Identify which cell holds the provided text, then report its (x, y) central coordinate. 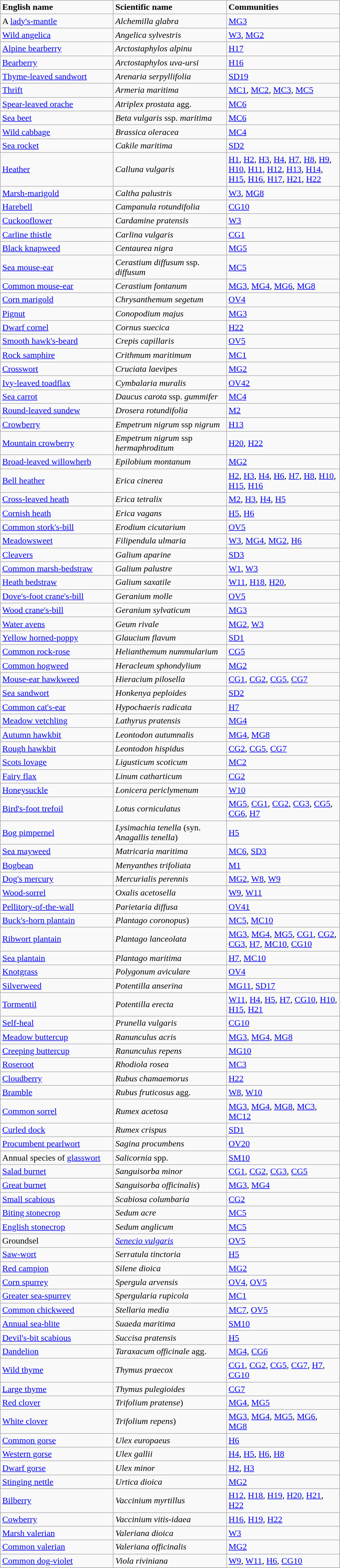
Campanula rotundifolia (170, 207)
Meadowsweet (57, 541)
Spergularia rupicola (170, 1296)
Red campion (57, 1268)
MG3, MG4, MG6, MG8 (283, 286)
Ranunculus acris (170, 1037)
Geranium sylvaticum (170, 610)
W3, MG4, MG2, H6 (283, 541)
Black knapweed (57, 248)
OV20 (283, 1144)
Common valerian (57, 1547)
Harebell (57, 207)
Galium aparine (170, 555)
Menyanthes trifoliata (170, 865)
MG5, CG1, CG2, CG3, CG5, CG6, H7 (283, 809)
Calluna vulgaris (170, 169)
MG4, CG6 (283, 1351)
Vaccinium myrtillus (170, 1501)
White clover (57, 1421)
Stellaria media (170, 1310)
Heracleum sphondylium (170, 665)
Cloudberry (57, 1078)
Groundsel (57, 1241)
H17 (283, 49)
Biting stonecrop (57, 1213)
Autumn hawkbit (57, 735)
MG4, MG5 (283, 1403)
H16, H19, H22 (283, 1519)
Brassica oleracea (170, 132)
Trifolium repens) (170, 1421)
Arenaria serpyllifolia (170, 76)
Saw-wort (57, 1254)
Sea carrot (57, 396)
Prunella vulgaris (170, 1023)
Carlina vulgaris (170, 235)
MG4, MG8 (283, 735)
Cerastium diffusum ssp. diffusum (170, 267)
Ulex minor (170, 1468)
Common cat's-ear (57, 707)
Great burnet (57, 1185)
Scientific name (170, 7)
Hieracium pilosella (170, 679)
Sagina procumbens (170, 1144)
Heather (57, 169)
MG11, SD17 (283, 986)
Rough hawkbit (57, 749)
SD19 (283, 76)
CG1 (283, 235)
Water avens (57, 624)
Meadow vetchling (57, 721)
Thymus praecox (170, 1370)
Cruciata laevipes (170, 369)
Common stork's-bill (57, 527)
Sea sandwort (57, 693)
Sanguisorba minor (170, 1172)
MG3, MG4, MG5, MG6, MG8 (283, 1421)
Cowberry (57, 1519)
H2, H3 (283, 1468)
Procumbent pearlwort (57, 1144)
Filipendula ulmaria (170, 541)
Thrift (57, 90)
Empetrum nigrum ssp hermaphroditum (170, 443)
MC5, MC10 (283, 921)
Cross-leaved heath (57, 499)
Centaurea nigra (170, 248)
Sedum anglicum (170, 1227)
Cornus suecica (170, 327)
Plantago coronopus) (170, 921)
Bearberry (57, 63)
Common sorrel (57, 1111)
Rubus fruticosus agg. (170, 1092)
Leontodon autumnalis (170, 735)
Annual sea-blite (57, 1324)
Hypochaeris radicata (170, 707)
Ribwort plantain (57, 939)
Erica cinerea (170, 481)
Galium palustre (170, 568)
CG7 (283, 1389)
Erica vagans (170, 513)
Marsh valerian (57, 1533)
Daucus carota ssp. gummifer (170, 396)
Angelica sylvestris (170, 35)
H1, H2, H3, H4, H7, H8, H9, H10, H11, H12, H13, H14, H15, H16, H17, H21, H22 (283, 169)
MG3, MG4 (283, 1185)
English stonecrop (57, 1227)
Crepis capillaris (170, 341)
Common dog-violet (57, 1561)
Spear-leaved orache (57, 104)
Lysimachia tenella (syn. Anagallis tenella) (170, 832)
Tormentil (57, 1005)
MC7, OV5 (283, 1310)
Smooth hawk's-beard (57, 341)
Ulex gallii (170, 1454)
W10 (283, 790)
Geum rivale (170, 624)
Galium saxatile (170, 582)
Armeria maritima (170, 90)
MC6, SD3 (283, 851)
Common marsh-bedstraw (57, 568)
Cuckooflower (57, 221)
W3, MG2 (283, 35)
Beta vulgaris ssp. maritima (170, 118)
Ivy-leaved toadflax (57, 383)
Leontodon hispidus (170, 749)
A lady's-mantle (57, 21)
Succisa pratensis (170, 1337)
Rubus chamaemorus (170, 1078)
Scabiosa columbaria (170, 1199)
Mercurialis perennis (170, 879)
Devil's-bit scabious (57, 1337)
Cerastium fontanum (170, 286)
Ligusticum scoticum (170, 762)
Matricaria maritima (170, 851)
W1, W3 (283, 568)
H6 (283, 1440)
CG1, CG2, CG5, CG7, H7, CG10 (283, 1370)
Communities (283, 7)
Silene dioica (170, 1268)
Rhodiola rosea (170, 1065)
Plantago maritima (170, 958)
H7, MC10 (283, 958)
Alpine bearberry (57, 49)
Common rock-rose (57, 651)
Sea mayweed (57, 851)
H20, H22 (283, 443)
MG2, W3 (283, 624)
Common chickweed (57, 1310)
Serratula tinctoria (170, 1254)
Honeysuckle (57, 790)
Valeriana dioica (170, 1533)
Sea mouse-ear (57, 267)
CG2, CG5, CG7 (283, 749)
Epilobium montanum (170, 462)
Yellow horned-poppy (57, 638)
Honkenya peploides (170, 693)
Sedum acre (170, 1213)
MG3, MG4, MG5, CG1, CG2, CG3, H7, MC10, CG10 (283, 939)
H2, H3, H4, H6, H7, H8, H10, H15, H16 (283, 481)
Greater sea-spurrey (57, 1296)
Crosswort (57, 369)
Glaucium flavum (170, 638)
MG10 (283, 1051)
Scots lovage (57, 762)
Corn spurrey (57, 1282)
Taraxacum officinale agg. (170, 1351)
Oxalis acetosella (170, 893)
Rock samphire (57, 355)
Lonicera periclymenum (170, 790)
Polygonum aviculare (170, 972)
Conopodium majus (170, 314)
Pellitory-of-the-wall (57, 907)
Creeping buttercup (57, 1051)
Chrysanthemum segetum (170, 300)
Common mouse-ear (57, 286)
MC3 (283, 1065)
Wild thyme (57, 1370)
H13 (283, 424)
Potentilla anserina (170, 986)
Caltha palustris (170, 193)
Red clover (57, 1403)
Linum catharticum (170, 776)
Sea rocket (57, 145)
Common hogweed (57, 665)
Salicornia spp. (170, 1158)
W11, H4, H5, H7, CG10, H10, H15, H21 (283, 1005)
Mountain crowberry (57, 443)
Small scabious (57, 1199)
Lotus corniculatus (170, 809)
Bird's-foot trefoil (57, 809)
Ulex europaeus (170, 1440)
MC1, MC2, MC3, MC5 (283, 90)
Curled dock (57, 1130)
Vaccinium vitis-idaea (170, 1519)
Lathyrus pratensis (170, 721)
OV4, OV5 (283, 1282)
OV41 (283, 907)
Spergula arvensis (170, 1282)
Trifolium pratense) (170, 1403)
Dwarf cornel (57, 327)
Cornish heath (57, 513)
CG1, CG2, CG3, CG5 (283, 1172)
M2, H3, H4, H5 (283, 499)
Ranunculus repens (170, 1051)
Rumex crispus (170, 1130)
MG4 (283, 721)
CG1, CG2, CG5, CG7 (283, 679)
Self-heal (57, 1023)
W8, W10 (283, 1092)
Heath bedstraw (57, 582)
MG2, W8, W9 (283, 879)
Drosera rotundifolia (170, 410)
OV42 (283, 383)
Annual species of glasswort (57, 1158)
W9, W11 (283, 893)
Sea beet (57, 118)
Corn marigold (57, 300)
Bog pimpernel (57, 832)
Parietaria diffusa (170, 907)
Erica tetralix (170, 499)
H12, H18, H19, H20, H21, H22 (283, 1501)
Marsh-marigold (57, 193)
M2 (283, 410)
Bilberry (57, 1501)
Valeriana officinalis (170, 1547)
Stinging nettle (57, 1482)
CG5 (283, 651)
Broad-leaved willowherb (57, 462)
Cardamine pratensis (170, 221)
Dove's-foot crane's-bill (57, 596)
Common gorse (57, 1440)
H4, H5, H6, H8 (283, 1454)
Cymbalaria muralis (170, 383)
Arctostaphylos alpinu (170, 49)
Rumex acetosa (170, 1111)
Erodium cicutarium (170, 527)
Mouse-ear hawkweed (57, 679)
Dwarf gorse (57, 1468)
Dandelion (57, 1351)
H7 (283, 707)
Salad burnet (57, 1172)
Sanguisorba officinalis) (170, 1185)
H5, H6 (283, 513)
Bramble (57, 1092)
Cleavers (57, 555)
Wood-sorrel (57, 893)
Viola riviniana (170, 1561)
Bogbean (57, 865)
Empetrum nigrum ssp nigrum (170, 424)
MG3, MG4, MG8 (283, 1037)
Potentilla erecta (170, 1005)
Geranium molle (170, 596)
W3, MG8 (283, 193)
Atriplex prostata agg. (170, 104)
H16 (283, 63)
Fairy flax (57, 776)
Cakile maritima (170, 145)
Buck's-horn plantain (57, 921)
Thymus pulegioides (170, 1389)
SD3 (283, 555)
Pignut (57, 314)
Wild cabbage (57, 132)
W9, W11, H6, CG10 (283, 1561)
Alchemilla glabra (170, 21)
Carline thistle (57, 235)
Senecio vulgaris (170, 1241)
Large thyme (57, 1389)
Round-leaved sundew (57, 410)
Meadow buttercup (57, 1037)
Wild angelica (57, 35)
W11, H18, H20, (283, 582)
Suaeda maritima (170, 1324)
Helianthemum nummularium (170, 651)
Crowberry (57, 424)
MC2 (283, 762)
M1 (283, 865)
Plantago lanceolata (170, 939)
Crithmum maritimum (170, 355)
Roseroot (57, 1065)
Silverweed (57, 986)
Dog's mercury (57, 879)
Arctostaphylos uva-ursi (170, 63)
MG5 (283, 248)
Knotgrass (57, 972)
Western gorse (57, 1454)
Urtica dioica (170, 1482)
Thyme-leaved sandwort (57, 76)
Wood crane's-bill (57, 610)
Bell heather (57, 481)
Sea plantain (57, 958)
MG3, MG4, MG8, MC3, MC12 (283, 1111)
English name (57, 7)
